Find where the given text appears and provide that cell's center as (X, Y) coordinate. 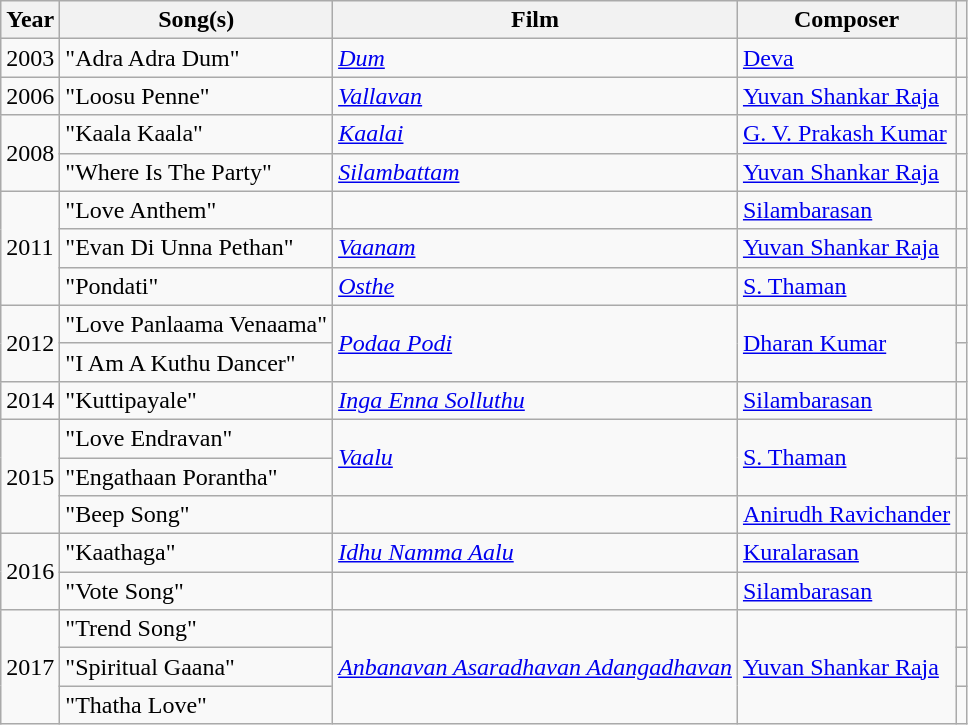
Dum (536, 58)
2014 (30, 400)
2011 (30, 248)
"Love Anthem" (196, 210)
Vallavan (536, 96)
"Love Endravan" (196, 438)
Vaalu (536, 457)
Kuralarasan (846, 553)
2017 (30, 667)
Year (30, 20)
"Pondati" (196, 286)
Anirudh Ravichander (846, 515)
Idhu Namma Aalu (536, 553)
Osthe (536, 286)
Anbanavan Asaradhavan Adangadhavan (536, 667)
"Trend Song" (196, 629)
"Vote Song" (196, 591)
"Adra Adra Dum" (196, 58)
Composer (846, 20)
"Kuttipayale" (196, 400)
"Kaathaga" (196, 553)
Inga Enna Solluthu (536, 400)
"Thatha Love" (196, 705)
"Engathaan Porantha" (196, 477)
2008 (30, 153)
"Evan Di Unna Pethan" (196, 248)
Film (536, 20)
Silambattam (536, 172)
Podaa Podi (536, 343)
2006 (30, 96)
2016 (30, 572)
"Where Is The Party" (196, 172)
"I Am A Kuthu Dancer" (196, 362)
Kaalai (536, 134)
2012 (30, 343)
G. V. Prakash Kumar (846, 134)
"Spiritual Gaana" (196, 667)
2003 (30, 58)
2015 (30, 476)
"Love Panlaama Venaama" (196, 324)
Vaanam (536, 248)
"Kaala Kaala" (196, 134)
Dharan Kumar (846, 343)
"Beep Song" (196, 515)
Deva (846, 58)
"Loosu Penne" (196, 96)
Song(s) (196, 20)
